Determine the (x, y) coordinate at the center of the cell enclosing the given text.  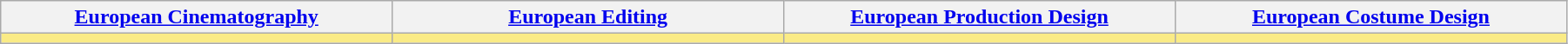
European Production Design (980, 17)
European Costume Design (1370, 17)
European Cinematography (197, 17)
European Editing (588, 17)
